Scan for the cell matching the given text and deliver its [X, Y] coordinate at center. 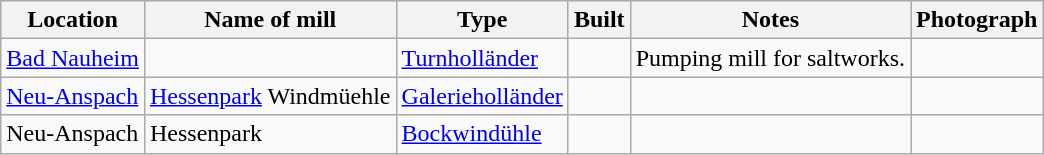
Hessenpark Windmüehle [270, 96]
Type [482, 20]
Name of mill [270, 20]
Location [73, 20]
Bad Nauheim [73, 58]
Galerieholländer [482, 96]
Photograph [977, 20]
Bockwindühle [482, 134]
Turnholländer [482, 58]
Notes [770, 20]
Hessenpark [270, 134]
Built [599, 20]
Pumping mill for saltworks. [770, 58]
